Pinpoint the cell where the given text exists, returning its (X, Y) midpoint coordinate. 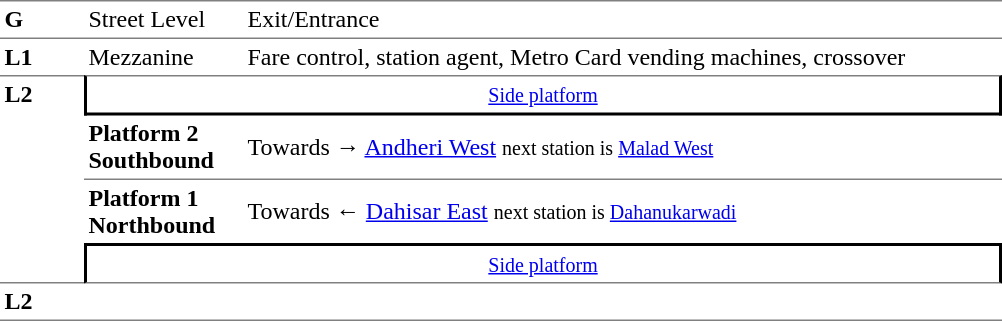
Exit/Entrance (622, 20)
Fare control, station agent, Metro Card vending machines, crossover (622, 57)
Platform 1Northbound (164, 212)
Towards → Andheri West next station is Malad West (622, 148)
Street Level (164, 20)
L2 (42, 179)
G (42, 20)
Mezzanine (164, 57)
L1 (42, 57)
Platform 2Southbound (164, 148)
Towards ← Dahisar East next station is Dahanukarwadi (622, 212)
